Find where the given text appears and provide that cell's center as (X, Y) coordinate. 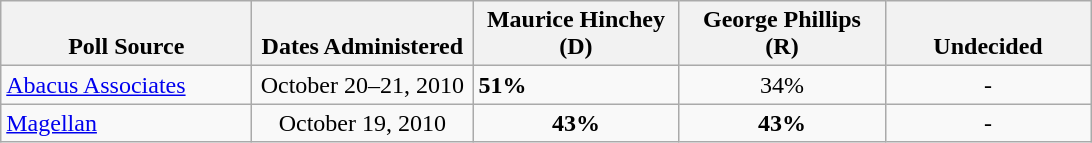
George Phillips (R) (782, 34)
Undecided (988, 34)
51% (576, 85)
Magellan (126, 123)
October 19, 2010 (362, 123)
Maurice Hinchey (D) (576, 34)
Poll Source (126, 34)
Dates Administered (362, 34)
Abacus Associates (126, 85)
34% (782, 85)
October 20–21, 2010 (362, 85)
